Detect which cell encompasses the target text, then output its (x, y) center coordinate. 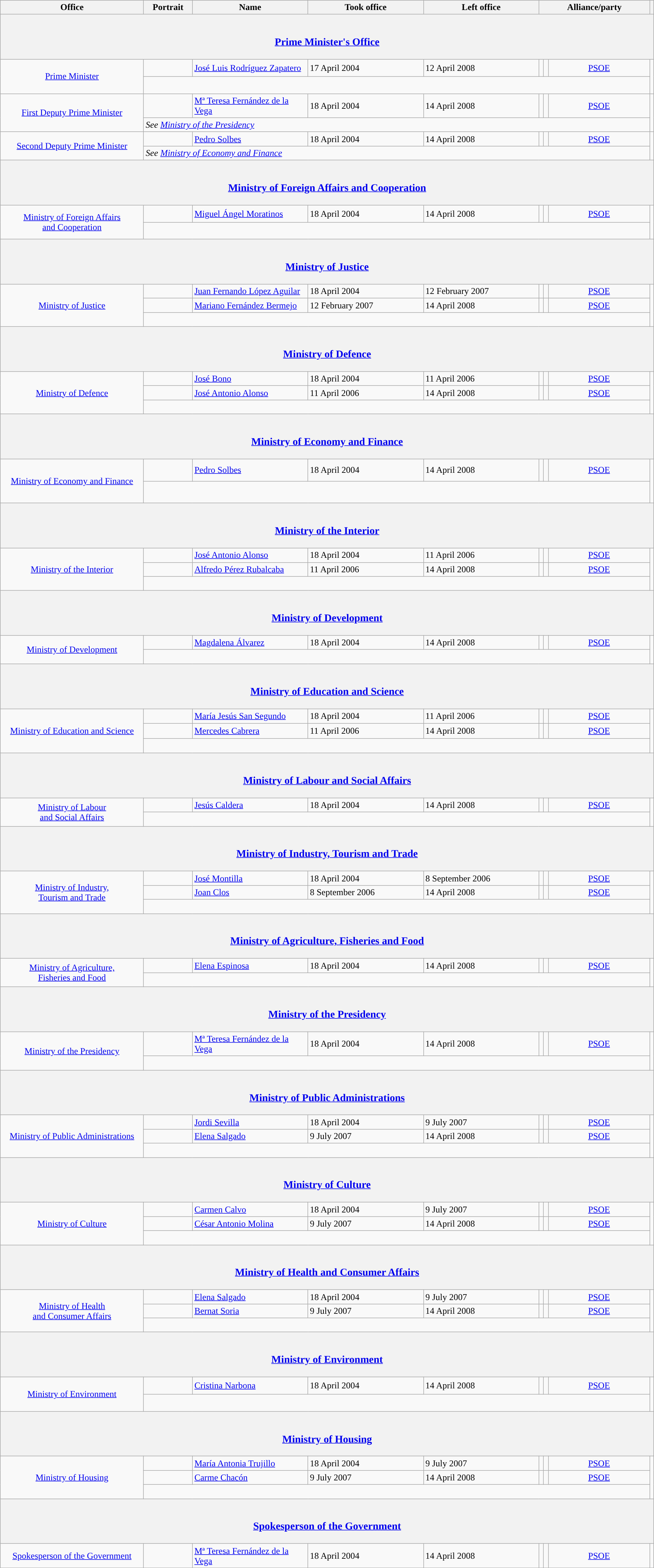
María Antonia Trujillo (250, 1463)
Ministry of Industry, Tourism and Trade (327, 848)
Ministry of Foreign Affairs and Cooperation (327, 183)
José Luis Rodríguez Zapatero (250, 68)
See Ministry of Economy and Finance (397, 153)
Mariano Fernández Bermejo (250, 305)
Elena Espinosa (250, 966)
17 April 2004 (365, 68)
12 April 2008 (481, 68)
Prime Minister's Office (327, 37)
Ministry of Foreign Affairsand Cooperation (72, 222)
Jesús Caldera (250, 805)
Ministry of Health and Consumer Affairs (327, 1267)
César Antonio Molina (250, 1224)
José Montilla (250, 878)
Magdalena Álvarez (250, 642)
First Deputy Prime Minister (72, 113)
Juan Fernando López Aguilar (250, 291)
Ministry of Labourand Social Affairs (72, 812)
See Ministry of the Presidency (397, 125)
Miguel Ángel Moratinos (250, 214)
Carmen Calvo (250, 1209)
Ministry of Industry,Tourism and Trade (72, 892)
Alfredo Pérez Rubalcaba (250, 569)
Office (72, 7)
Took office (365, 7)
Joan Clos (250, 892)
Name (250, 7)
Jordi Sevilla (250, 1122)
María Jesús San Segundo (250, 716)
Bernat Soria (250, 1311)
Carme Chacón (250, 1477)
Cristina Narbona (250, 1386)
Alliance/party (594, 7)
Ministry of Agriculture, Fisheries and Food (327, 936)
Ministry of Labour and Social Affairs (327, 776)
Ministry of Healthand Consumer Affairs (72, 1311)
Ministry of Agriculture,Fisheries and Food (72, 973)
Mercedes Cabrera (250, 731)
Left office (481, 7)
Second Deputy Prime Minister (72, 146)
Prime Minister (72, 76)
Portrait (168, 7)
José Bono (250, 379)
